Find where the given text appears and provide that cell's center as (X, Y) coordinate. 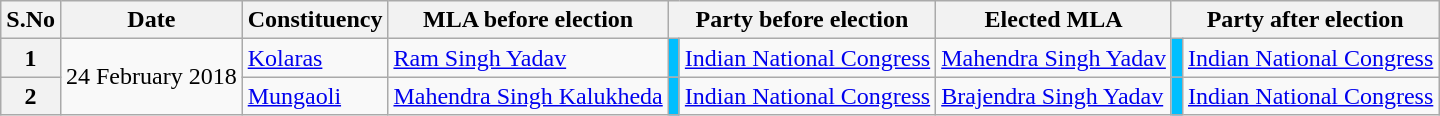
1 (31, 58)
Mungaoli (315, 96)
Brajendra Singh Yadav (1054, 96)
Constituency (315, 20)
Mahendra Singh Kalukheda (528, 96)
Elected MLA (1054, 20)
Kolaras (315, 58)
MLA before election (528, 20)
S.No (31, 20)
Date (151, 20)
Party after election (1304, 20)
2 (31, 96)
24 February 2018 (151, 77)
Mahendra Singh Yadav (1054, 58)
Ram Singh Yadav (528, 58)
Party before election (802, 20)
